Find where the given text appears and provide that cell's center as [x, y] coordinate. 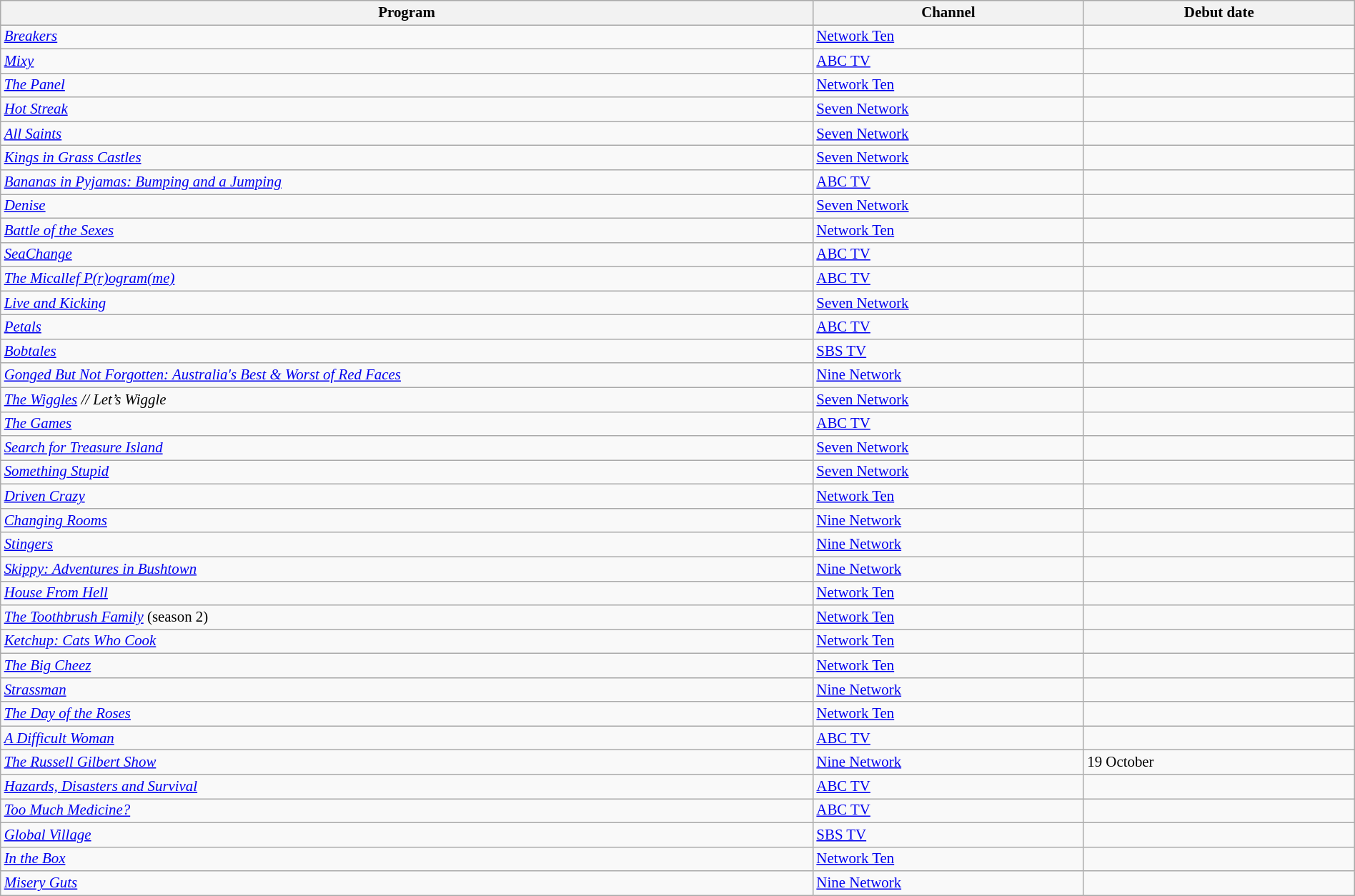
A Difficult Woman [407, 738]
Gonged But Not Forgotten: Australia's Best & Worst of Red Faces [407, 375]
Battle of the Sexes [407, 230]
The Panel [407, 85]
Mixy [407, 61]
House From Hell [407, 593]
Driven Crazy [407, 497]
Bananas in Pyjamas: Bumping and a Jumping [407, 182]
The Micallef P(r)ogram(me) [407, 279]
Strassman [407, 690]
19 October [1219, 762]
The Wiggles // Let’s Wiggle [407, 399]
Changing Rooms [407, 520]
Channel [948, 13]
Too Much Medicine? [407, 811]
All Saints [407, 134]
Kings in Grass Castles [407, 158]
SeaChange [407, 254]
The Games [407, 424]
Skippy: Adventures in Bushtown [407, 569]
Global Village [407, 835]
Live and Kicking [407, 303]
The Russell Gilbert Show [407, 762]
Something Stupid [407, 472]
Ketchup: Cats Who Cook [407, 642]
Hazards, Disasters and Survival [407, 787]
Petals [407, 327]
Misery Guts [407, 883]
Bobtales [407, 351]
Hot Streak [407, 109]
The Day of the Roses [407, 714]
Program [407, 13]
Denise [407, 206]
The Toothbrush Family (season 2) [407, 617]
In the Box [407, 859]
The Big Cheez [407, 665]
Stingers [407, 544]
Breakers [407, 36]
Search for Treasure Island [407, 448]
Debut date [1219, 13]
